Search for the cell housing the specified text and yield its [x, y] center coordinate. 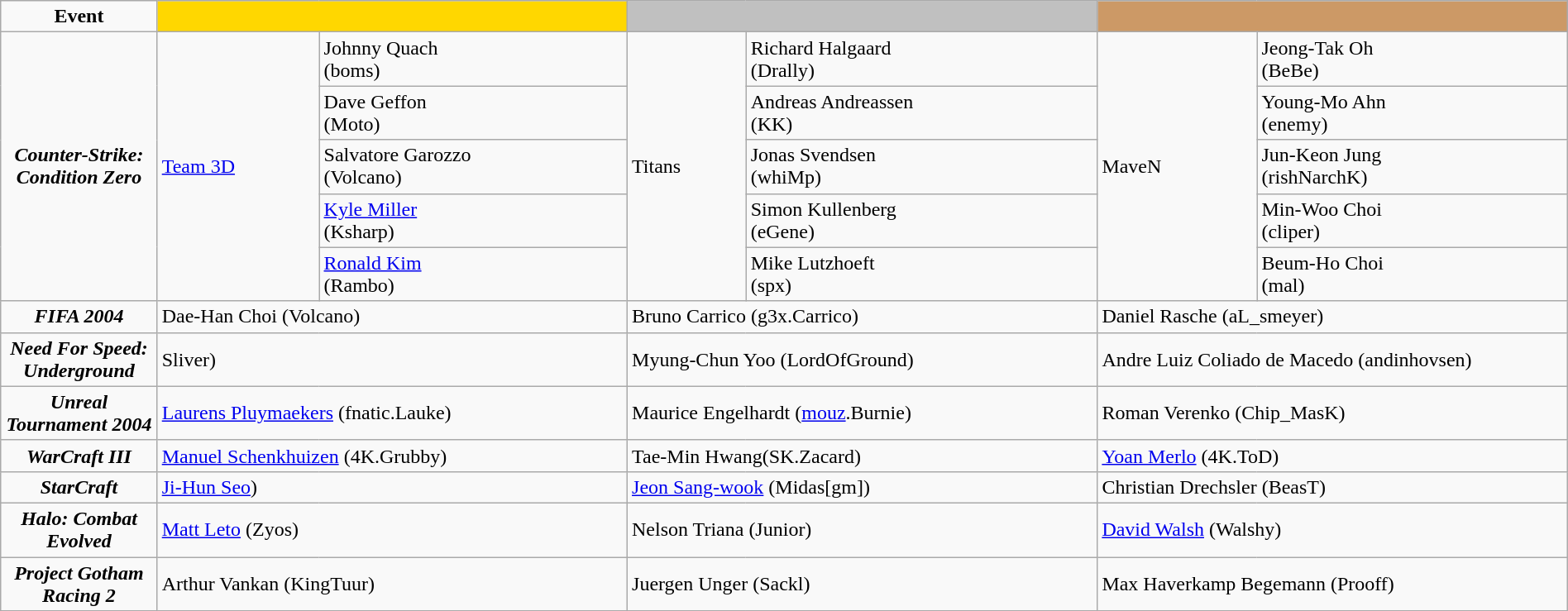
Juergen Unger (Sackl) [863, 584]
Team 3D [238, 167]
Dae-Han Choi (Volcano) [392, 317]
Ronald Kim(Rambo) [473, 274]
Tae-Min Hwang(SK.Zacard) [863, 456]
Manuel Schenkhuizen (4K.Grubby) [392, 456]
Christian Drechsler (BeasT) [1332, 487]
Andre Luiz Coliado de Macedo (andinhovsen) [1332, 359]
Titans [687, 167]
Nelson Triana (Junior) [863, 529]
David Walsh (Walshy) [1332, 529]
Arthur Vankan (KingTuur) [392, 584]
Mike Lutzhoeft(spx) [921, 274]
Laurens Pluymaekers (fnatic.Lauke) [392, 413]
Event [79, 17]
Young-Mo Ahn(enemy) [1413, 112]
Project Gotham Racing 2 [79, 584]
Myung-Chun Yoo (LordOfGround) [863, 359]
Maurice Engelhardt (mouz.Burnie) [863, 413]
Jun-Keon Jung(rishNarchK) [1413, 167]
Jeon Sang-wook (Midas[gm]) [863, 487]
MaveN [1178, 167]
Dave Geffon(Moto) [473, 112]
Bruno Carrico (g3x.Carrico) [863, 317]
Jeong-Tak Oh(BeBe) [1413, 60]
Unreal Tournament 2004 [79, 413]
Sliver) [392, 359]
Kyle Miller(Ksharp) [473, 220]
Simon Kullenberg(eGene) [921, 220]
Counter-Strike: Condition Zero [79, 167]
Jonas Svendsen(whiMp) [921, 167]
Salvatore Garozzo (Volcano) [473, 167]
Need For Speed: Underground [79, 359]
Johnny Quach(boms) [473, 60]
FIFA 2004 [79, 317]
Min-Woo Choi(cliper) [1413, 220]
Matt Leto (Zyos) [392, 529]
Max Haverkamp Begemann (Prooff) [1332, 584]
WarCraft III [79, 456]
Beum-Ho Choi(mal) [1413, 274]
StarCraft [79, 487]
Ji-Hun Seo) [392, 487]
Halo: Combat Evolved [79, 529]
Roman Verenko (Chip_MasK) [1332, 413]
Richard Halgaard(Drally) [921, 60]
Daniel Rasche (aL_smeyer) [1332, 317]
Andreas Andreassen(KK) [921, 112]
Yoan Merlo (4K.ToD) [1332, 456]
